For the text-containing cell, return its midpoint in [X, Y] coordinate format. 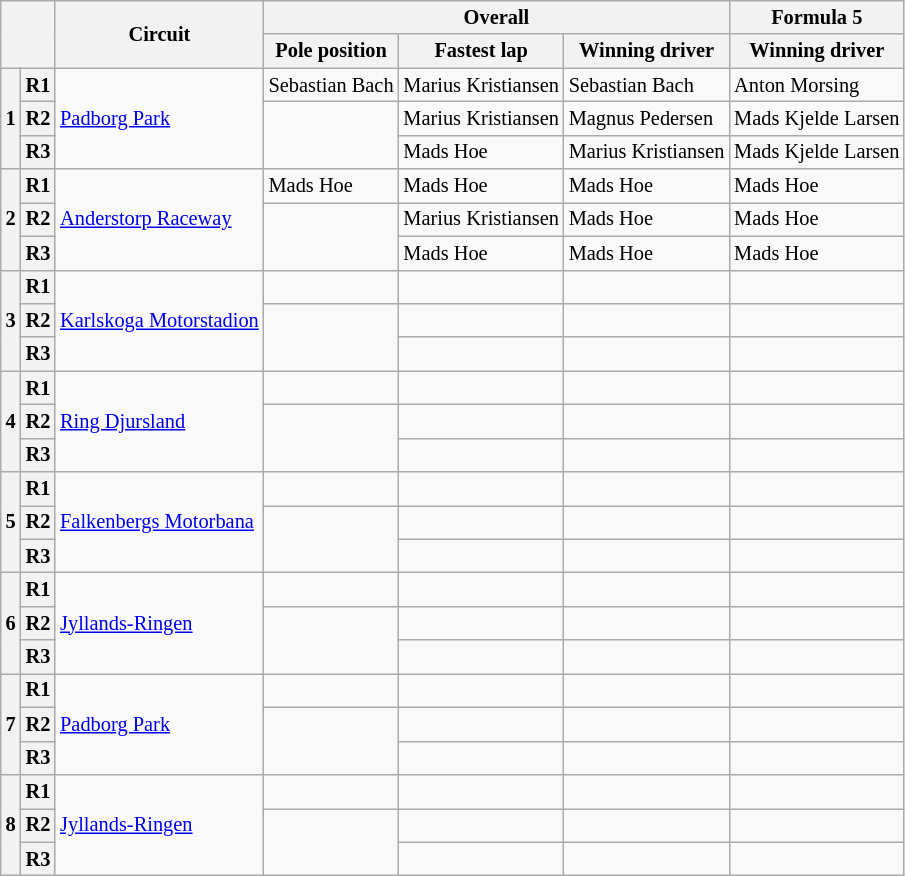
7 [11, 724]
Fastest lap [480, 51]
Circuit [159, 34]
Falkenbergs Motorbana [159, 522]
Pole position [332, 51]
Formula 5 [816, 17]
8 [11, 824]
2 [11, 220]
Anderstorp Raceway [159, 220]
5 [11, 522]
4 [11, 422]
Ring Djursland [159, 422]
Karlskoga Motorstadion [159, 320]
3 [11, 320]
1 [11, 118]
Magnus Pedersen [646, 118]
Overall [497, 17]
6 [11, 622]
Anton Morsing [816, 85]
